Output the [x, y] coordinate of the center of the cell containing the given text.  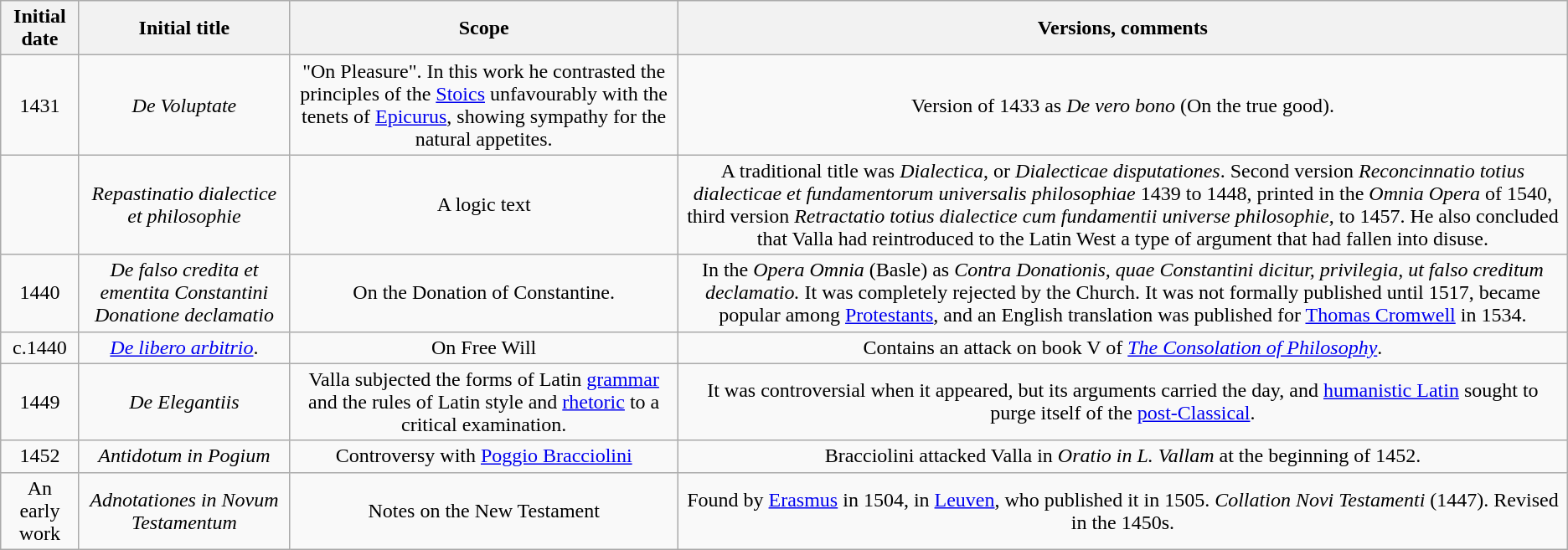
Antidotum in Pogium [184, 456]
De falso credita et ementita Constantini Donatione declamatio [184, 293]
1449 [40, 402]
On the Donation of Constantine. [484, 293]
1431 [40, 105]
Versions, comments [1123, 28]
On Free Will [484, 347]
Notes on the New Testament [484, 511]
Found by Erasmus in 1504, in Leuven, who published it in 1505. Collation Novi Testamenti (1447). Revised in the 1450s. [1123, 511]
Valla subjected the forms of Latin grammar and the rules of Latin style and rhetoric to a critical examination. [484, 402]
1452 [40, 456]
Adnotationes in Novum Testamentum [184, 511]
1440 [40, 293]
Version of 1433 as De vero bono (On the true good). [1123, 105]
Initial title [184, 28]
De libero arbitrio. [184, 347]
Repastinatio dialectice et philosophie [184, 204]
Initial date [40, 28]
De Elegantiis [184, 402]
A logic text [484, 204]
De Voluptate [184, 105]
Bracciolini attacked Valla in Oratio in L. Vallam at the beginning of 1452. [1123, 456]
An early work [40, 511]
Contains an attack on book V of The Consolation of Philosophy. [1123, 347]
Scope [484, 28]
It was controversial when it appeared, but its arguments carried the day, and humanistic Latin sought to purge itself of the post-Classical. [1123, 402]
c.1440 [40, 347]
Controversy with Poggio Bracciolini [484, 456]
